Return (x, y) of the center of cell containing provided text 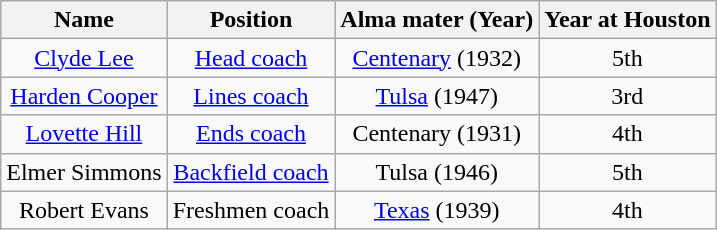
Robert Evans (84, 210)
3rd (628, 96)
Tulsa (1947) (437, 96)
Backfield coach (251, 172)
Clyde Lee (84, 58)
Year at Houston (628, 20)
Tulsa (1946) (437, 172)
Centenary (1931) (437, 134)
Freshmen coach (251, 210)
Elmer Simmons (84, 172)
Texas (1939) (437, 210)
Name (84, 20)
Head coach (251, 58)
Lines coach (251, 96)
Position (251, 20)
Lovette Hill (84, 134)
Centenary (1932) (437, 58)
Alma mater (Year) (437, 20)
Harden Cooper (84, 96)
Ends coach (251, 134)
